Locate the cell with the specified text and output its [x, y] center coordinate. 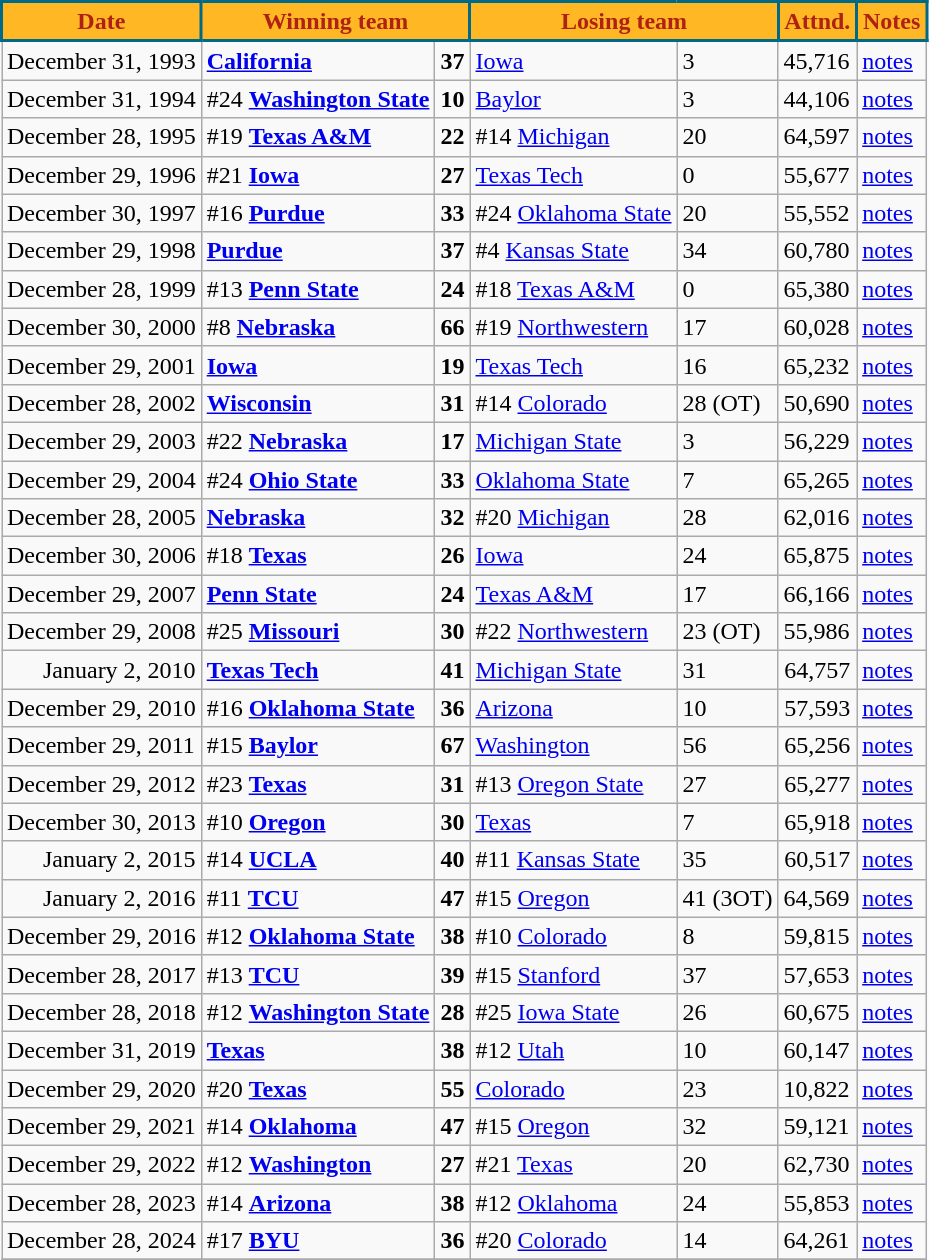
34 [728, 251]
60,147 [818, 1050]
10,822 [818, 1089]
December 29, 1998 [102, 251]
Purdue [318, 251]
#20 Michigan [574, 518]
December 30, 2006 [102, 556]
#17 BYU [318, 1241]
22 [452, 137]
65,232 [818, 365]
#22 Northwestern [574, 632]
65,265 [818, 479]
66 [452, 327]
Washington [574, 746]
57,593 [818, 708]
January 2, 2016 [102, 898]
December 28, 2018 [102, 1012]
60,675 [818, 1012]
Attnd. [818, 22]
55,986 [818, 632]
23 (OT) [728, 632]
December 28, 1999 [102, 289]
40 [452, 860]
Colorado [574, 1089]
#8 Nebraska [318, 327]
#18 Texas [318, 556]
41 [452, 670]
#14 Michigan [574, 137]
#19 Northwestern [574, 327]
December 28, 2024 [102, 1241]
#25 Iowa State [574, 1012]
December 29, 2007 [102, 594]
#14 Oklahoma [318, 1127]
#18 Texas A&M [574, 289]
December 28, 2017 [102, 974]
#25 Missouri [318, 632]
December 29, 2012 [102, 784]
#14 UCLA [318, 860]
Notes [892, 22]
Losing team [624, 22]
Oklahoma State [574, 479]
#20 Colorado [574, 1241]
Texas A&M [574, 594]
60,780 [818, 251]
#13 TCU [318, 974]
#24 Oklahoma State [574, 213]
62,730 [818, 1165]
67 [452, 746]
62,016 [818, 518]
55,677 [818, 175]
45,716 [818, 60]
December 31, 1994 [102, 99]
65,875 [818, 556]
#12 Oklahoma [574, 1203]
59,815 [818, 936]
64,569 [818, 898]
#21 Texas [574, 1165]
#22 Nebraska [318, 441]
#15 Baylor [318, 746]
66,166 [818, 594]
California [318, 60]
59,121 [818, 1127]
Date [102, 22]
60,517 [818, 860]
#13 Oregon State [574, 784]
December 30, 2013 [102, 822]
#14 Colorado [574, 403]
December 29, 2022 [102, 1165]
#14 Arizona [318, 1203]
50,690 [818, 403]
December 29, 2010 [102, 708]
December 28, 2005 [102, 518]
#13 Penn State [318, 289]
#4 Kansas State [574, 251]
#10 Colorado [574, 936]
December 28, 2002 [102, 403]
#10 Oregon [318, 822]
December 29, 2016 [102, 936]
60,028 [818, 327]
January 2, 2015 [102, 860]
Baylor [574, 99]
#12 Oklahoma State [318, 936]
December 29, 2021 [102, 1127]
December 31, 2019 [102, 1050]
December 29, 2011 [102, 746]
December 31, 1993 [102, 60]
Wisconsin [318, 403]
#11 Kansas State [574, 860]
41 (3OT) [728, 898]
Nebraska [318, 518]
#23 Texas [318, 784]
#15 Stanford [574, 974]
#12 Washington State [318, 1012]
Winning team [336, 22]
65,256 [818, 746]
December 30, 2000 [102, 327]
December 30, 1997 [102, 213]
December 29, 2003 [102, 441]
Penn State [318, 594]
December 29, 2020 [102, 1089]
57,653 [818, 974]
#21 Iowa [318, 175]
December 29, 2001 [102, 365]
39 [452, 974]
64,261 [818, 1241]
56 [728, 746]
55,552 [818, 213]
#24 Washington State [318, 99]
#12 Washington [318, 1165]
16 [728, 365]
64,757 [818, 670]
65,277 [818, 784]
January 2, 2010 [102, 670]
14 [728, 1241]
Arizona [574, 708]
28 (OT) [728, 403]
19 [452, 365]
December 29, 2008 [102, 632]
55 [452, 1089]
35 [728, 860]
8 [728, 936]
#24 Ohio State [318, 479]
#19 Texas A&M [318, 137]
56,229 [818, 441]
65,380 [818, 289]
December 28, 1995 [102, 137]
#16 Purdue [318, 213]
#12 Utah [574, 1050]
December 28, 2023 [102, 1203]
44,106 [818, 99]
65,918 [818, 822]
64,597 [818, 137]
23 [728, 1089]
December 29, 1996 [102, 175]
55,853 [818, 1203]
#11 TCU [318, 898]
#16 Oklahoma State [318, 708]
December 29, 2004 [102, 479]
#20 Texas [318, 1089]
